Return the (x, y) coordinate for the center point of the cell that contains the specified text.  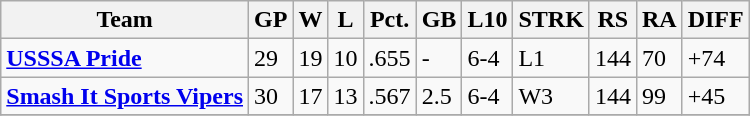
.567 (390, 96)
17 (310, 96)
W3 (551, 96)
RA (659, 20)
L (346, 20)
- (439, 58)
GB (439, 20)
L1 (551, 58)
70 (659, 58)
Pct. (390, 20)
2.5 (439, 96)
Team (125, 20)
RS (612, 20)
+45 (716, 96)
+74 (716, 58)
13 (346, 96)
99 (659, 96)
.655 (390, 58)
USSSA Pride (125, 58)
30 (271, 96)
GP (271, 20)
Smash It Sports Vipers (125, 96)
L10 (488, 20)
DIFF (716, 20)
STRK (551, 20)
19 (310, 58)
29 (271, 58)
10 (346, 58)
W (310, 20)
